Scan for the cell matching the given text and deliver its [x, y] coordinate at center. 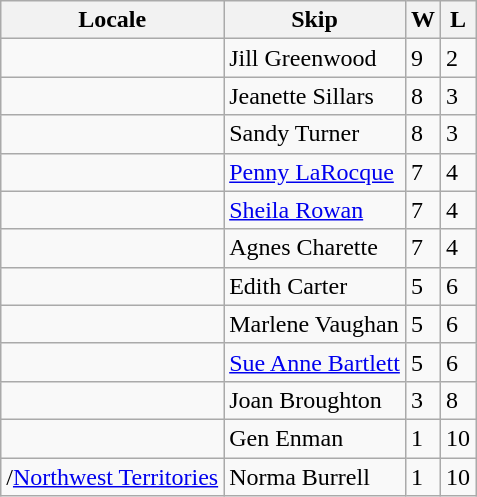
/Northwest Territories [112, 477]
L [458, 20]
Norma Burrell [315, 477]
Sue Anne Bartlett [315, 362]
2 [458, 58]
W [422, 20]
Jill Greenwood [315, 58]
Sheila Rowan [315, 210]
Gen Enman [315, 438]
Locale [112, 20]
Marlene Vaughan [315, 324]
Penny LaRocque [315, 172]
Agnes Charette [315, 248]
Edith Carter [315, 286]
Skip [315, 20]
9 [422, 58]
Joan Broughton [315, 400]
Sandy Turner [315, 134]
Jeanette Sillars [315, 96]
